Determine the [x, y] coordinate at the center of the cell enclosing the given text.  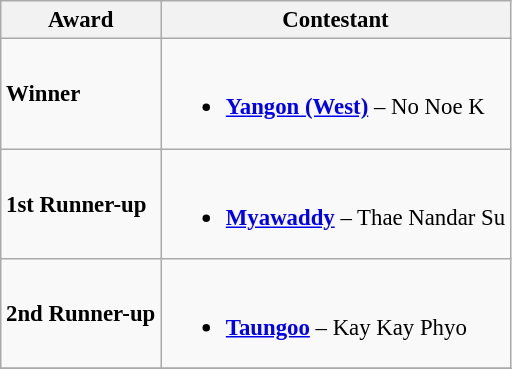
Myawaddy – Thae Nandar Su [336, 204]
2nd Runner-up [81, 314]
Taungoo – Kay Kay Phyo [336, 314]
Award [81, 20]
Yangon (West) – No Noe K [336, 94]
Contestant [336, 20]
1st Runner-up [81, 204]
Winner [81, 94]
